Return [x, y] of the center of cell containing provided text 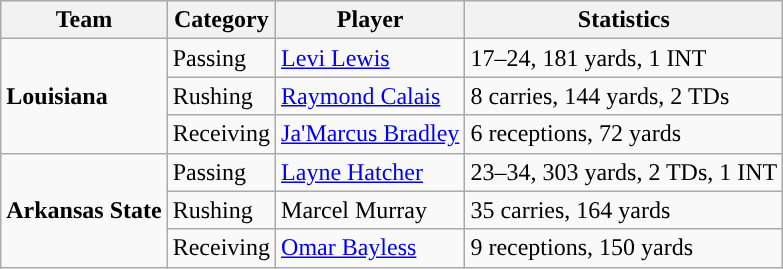
Raymond Calais [370, 96]
Arkansas State [84, 210]
Marcel Murray [370, 210]
9 receptions, 150 yards [624, 248]
Omar Bayless [370, 248]
8 carries, 144 yards, 2 TDs [624, 96]
Louisiana [84, 96]
35 carries, 164 yards [624, 210]
Levi Lewis [370, 58]
17–24, 181 yards, 1 INT [624, 58]
Category [221, 20]
6 receptions, 72 yards [624, 134]
23–34, 303 yards, 2 TDs, 1 INT [624, 172]
Layne Hatcher [370, 172]
Statistics [624, 20]
Team [84, 20]
Ja'Marcus Bradley [370, 134]
Player [370, 20]
